From the cell containing the given text, extract its center point as (X, Y) coordinate. 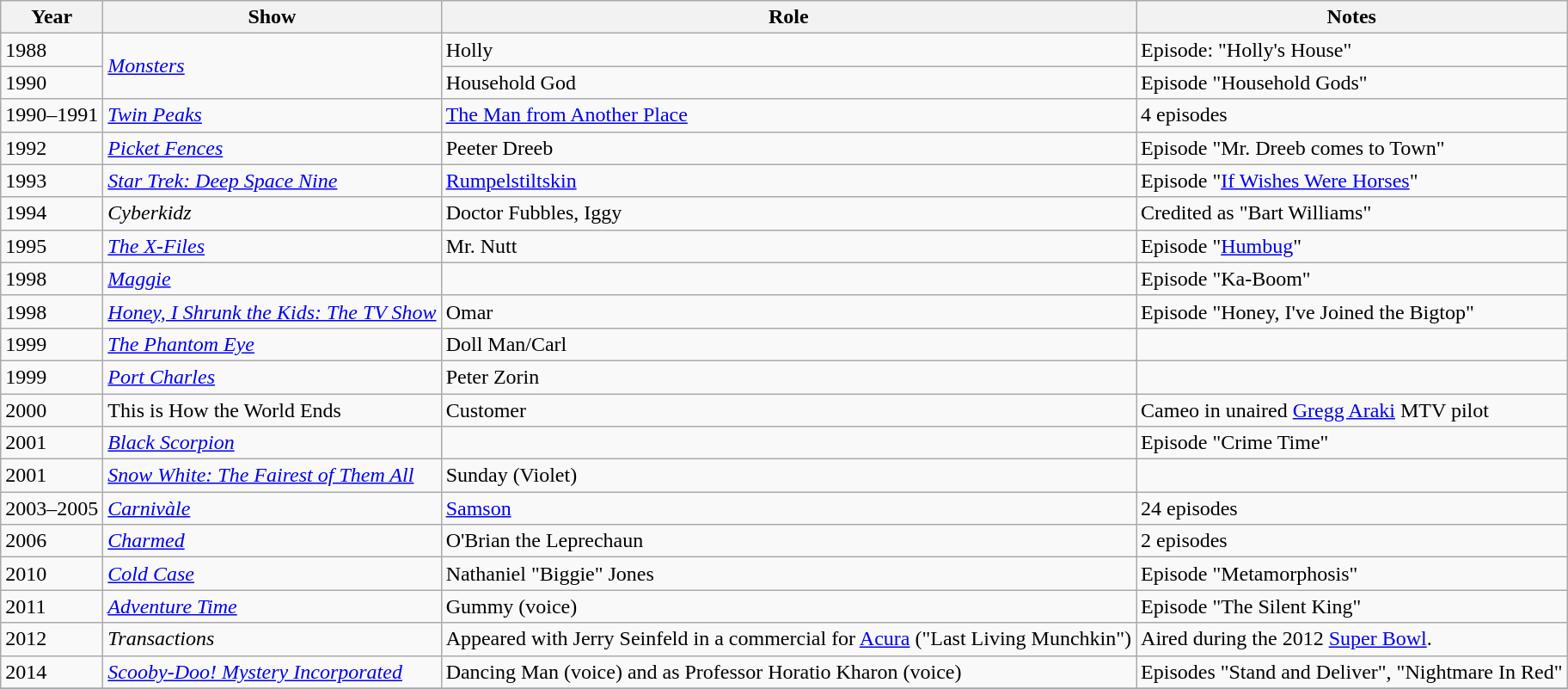
Episodes "Stand and Deliver", "Nightmare In Red" (1351, 672)
Appeared with Jerry Seinfeld in a commercial for Acura ("Last Living Munchkin") (788, 639)
Black Scorpion (272, 443)
Episode "Ka-Boom" (1351, 279)
Twin Peaks (272, 115)
1990–1991 (52, 115)
Scooby-Doo! Mystery Incorporated (272, 672)
Cold Case (272, 574)
Episode "Humbug" (1351, 246)
Monsters (272, 66)
O'Brian the Leprechaun (788, 541)
Show (272, 17)
Cameo in unaired Gregg Araki MTV pilot (1351, 410)
2010 (52, 574)
2014 (52, 672)
Episode "If Wishes Were Horses" (1351, 181)
The Man from Another Place (788, 115)
Carnivàle (272, 508)
Doctor Fubbles, Iggy (788, 213)
Year (52, 17)
2011 (52, 606)
Rumpelstiltskin (788, 181)
Sunday (Violet) (788, 476)
2012 (52, 639)
Dancing Man (voice) and as Professor Horatio Kharon (voice) (788, 672)
2006 (52, 541)
Charmed (272, 541)
Snow White: The Fairest of Them All (272, 476)
Household God (788, 83)
Transactions (272, 639)
Mr. Nutt (788, 246)
Nathaniel "Biggie" Jones (788, 574)
Holly (788, 50)
Doll Man/Carl (788, 344)
Samson (788, 508)
Star Trek: Deep Space Nine (272, 181)
Adventure Time (272, 606)
Gummy (voice) (788, 606)
Episode: "Holly's House" (1351, 50)
2 episodes (1351, 541)
Episode "Mr. Dreeb comes to Town" (1351, 148)
The Phantom Eye (272, 344)
Picket Fences (272, 148)
1990 (52, 83)
Episode "Household Gods" (1351, 83)
1995 (52, 246)
1988 (52, 50)
Episode "The Silent King" (1351, 606)
Episode "Crime Time" (1351, 443)
Honey, I Shrunk the Kids: The TV Show (272, 311)
2000 (52, 410)
1994 (52, 213)
Port Charles (272, 377)
Peter Zorin (788, 377)
1993 (52, 181)
Credited as "Bart Williams" (1351, 213)
Customer (788, 410)
Role (788, 17)
Notes (1351, 17)
Aired during the 2012 Super Bowl. (1351, 639)
Cyberkidz (272, 213)
Episode "Metamorphosis" (1351, 574)
24 episodes (1351, 508)
Maggie (272, 279)
Episode "Honey, I've Joined the Bigtop" (1351, 311)
Peeter Dreeb (788, 148)
1992 (52, 148)
Omar (788, 311)
4 episodes (1351, 115)
The X-Files (272, 246)
2003–2005 (52, 508)
This is How the World Ends (272, 410)
